Detect which cell encompasses the target text, then output its (x, y) center coordinate. 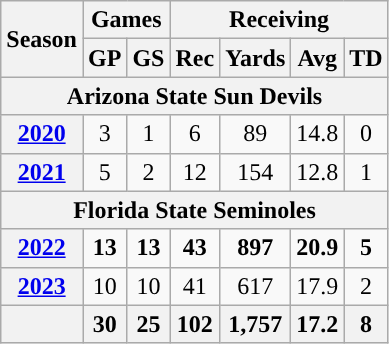
617 (256, 286)
14.8 (318, 134)
12.8 (318, 172)
GP (104, 58)
30 (104, 324)
1,757 (256, 324)
Arizona State Sun Devils (194, 96)
102 (195, 324)
Receiving (279, 20)
GS (148, 58)
41 (195, 286)
20.9 (318, 248)
154 (256, 172)
Games (126, 20)
Yards (256, 58)
Avg (318, 58)
897 (256, 248)
Season (42, 39)
12 (195, 172)
3 (104, 134)
2023 (42, 286)
6 (195, 134)
17.2 (318, 324)
0 (366, 134)
2020 (42, 134)
Florida State Seminoles (194, 210)
Rec (195, 58)
43 (195, 248)
8 (366, 324)
2022 (42, 248)
17.9 (318, 286)
TD (366, 58)
89 (256, 134)
2021 (42, 172)
25 (148, 324)
